Detect which cell encompasses the target text, then output its [x, y] center coordinate. 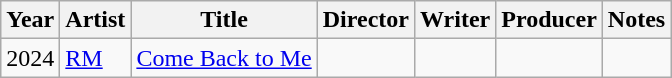
Notes [636, 20]
2024 [30, 58]
Producer [550, 20]
Title [224, 20]
Director [366, 20]
Year [30, 20]
Come Back to Me [224, 58]
Writer [454, 20]
RM [96, 58]
Artist [96, 20]
